Determine the (X, Y) coordinate at the center of the cell enclosing the given text.  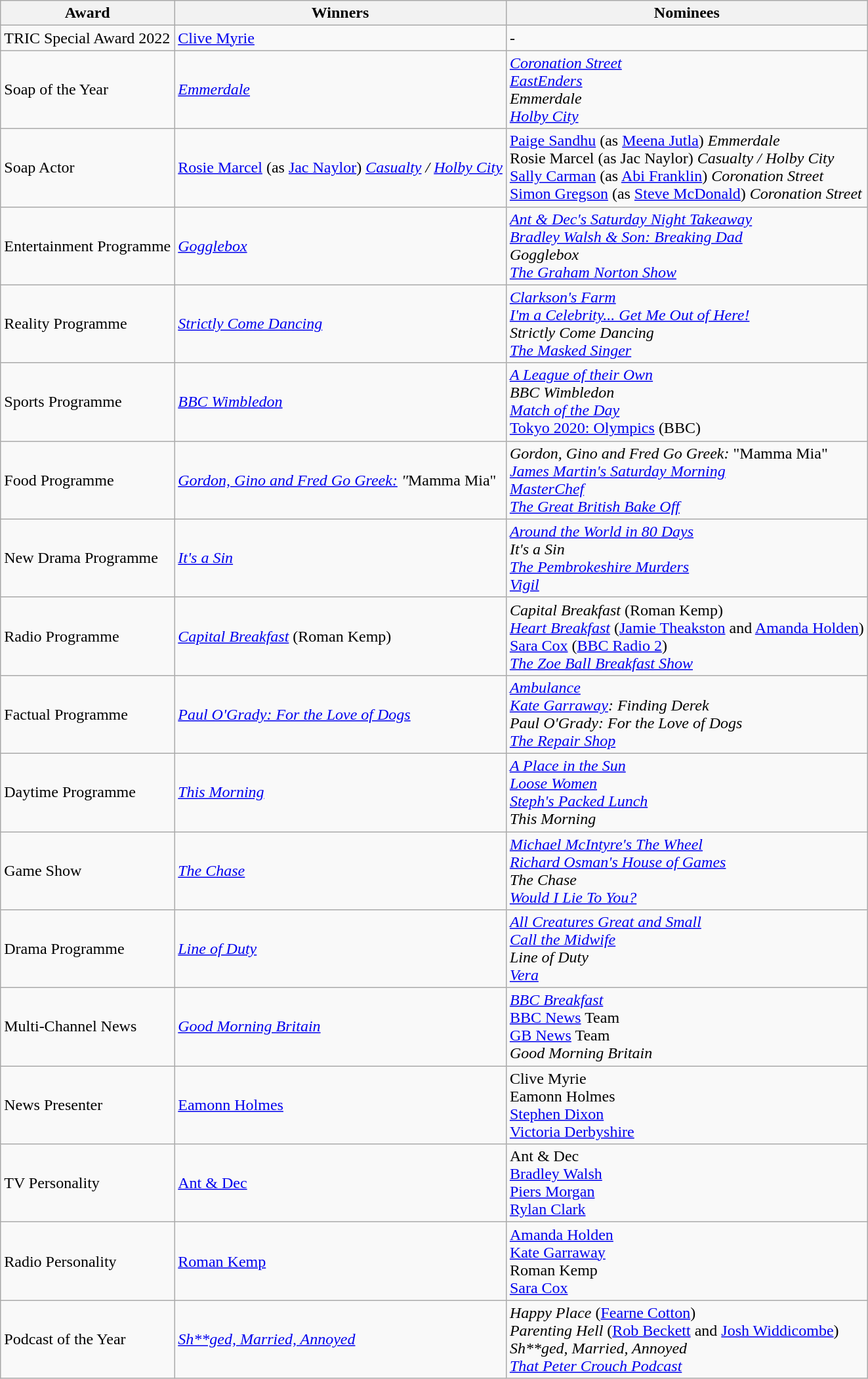
News Presenter (88, 1105)
New Drama Programme (88, 558)
Clive Myrie (341, 38)
Reality Programme (88, 324)
Gordon, Gino and Fred Go Greek: "Mamma Mia" (341, 480)
Entertainment Programme (88, 245)
This Morning (341, 792)
Ant & Dec Bradley Walsh Piers Morgan Rylan Clark (686, 1183)
Around the World in 80 Days It's a Sin The Pembrokeshire Murders Vigil (686, 558)
Ant & Dec (341, 1183)
Food Programme (88, 480)
Winners (341, 13)
Clarkson's Farm I'm a Celebrity... Get Me Out of Here! Strictly Come Dancing The Masked Singer (686, 324)
Amanda Holden Kate Garraway Roman Kemp Sara Cox (686, 1261)
Roman Kemp (341, 1261)
Eamonn Holmes (341, 1105)
All Creatures Great and Small Call the Midwife Line of Duty Vera (686, 949)
Ambulance Kate Garraway: Finding Derek Paul O'Grady: For the Love of Dogs The Repair Shop (686, 714)
Soap Actor (88, 168)
Nominees (686, 13)
Gogglebox (341, 245)
TRIC Special Award 2022 (88, 38)
Factual Programme (88, 714)
Radio Programme (88, 636)
Line of Duty (341, 949)
Clive Myrie Eamonn Holmes Stephen Dixon Victoria Derbyshire (686, 1105)
Sh**ged, Married, Annoyed (341, 1340)
It's a Sin (341, 558)
Happy Place (Fearne Cotton) Parenting Hell (Rob Beckett and Josh Widdicombe) Sh**ged, Married, Annoyed That Peter Crouch Podcast (686, 1340)
Podcast of the Year (88, 1340)
A Place in the Sun Loose Women Steph's Packed Lunch This Morning (686, 792)
Capital Breakfast (Roman Kemp) (341, 636)
Michael McIntyre's The Wheel Richard Osman's House of Games The Chase Would I Lie To You? (686, 871)
Multi-Channel News (88, 1027)
Rosie Marcel (as Jac Naylor) Casualty / Holby City (341, 168)
Daytime Programme (88, 792)
Drama Programme (88, 949)
Gordon, Gino and Fred Go Greek: "Mamma Mia" James Martin's Saturday Morning MasterChef The Great British Bake Off (686, 480)
Emmerdale (341, 89)
Ant & Dec's Saturday Night Takeaway Bradley Walsh & Son: Breaking Dad Gogglebox The Graham Norton Show (686, 245)
Capital Breakfast (Roman Kemp) Heart Breakfast (Jamie Theakston and Amanda Holden) Sara Cox (BBC Radio 2) The Zoe Ball Breakfast Show (686, 636)
Sports Programme (88, 401)
- (686, 38)
Award (88, 13)
Paul O'Grady: For the Love of Dogs (341, 714)
A League of their Own BBC Wimbledon Match of the Day Tokyo 2020: Olympics (BBC) (686, 401)
Radio Personality (88, 1261)
Soap of the Year (88, 89)
The Chase (341, 871)
BBC Breakfast BBC News Team GB News Team Good Morning Britain (686, 1027)
Strictly Come Dancing (341, 324)
Good Morning Britain (341, 1027)
Game Show (88, 871)
BBC Wimbledon (341, 401)
TV Personality (88, 1183)
Coronation Street EastEnders Emmerdale Holby City (686, 89)
